Pinpoint the cell where the given text exists, returning its [X, Y] midpoint coordinate. 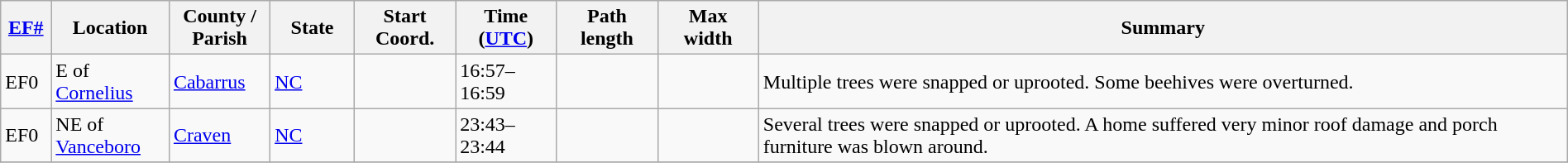
Cabarrus [219, 81]
NE of Vanceboro [111, 136]
County / Parish [219, 28]
23:43–23:44 [506, 136]
Start Coord. [404, 28]
Craven [219, 136]
Path length [607, 28]
EF# [26, 28]
Several trees were snapped or uprooted. A home suffered very minor roof damage and porch furniture was blown around. [1163, 136]
Multiple trees were snapped or uprooted. Some beehives were overturned. [1163, 81]
State [313, 28]
Time (UTC) [506, 28]
16:57–16:59 [506, 81]
Location [111, 28]
Max width [708, 28]
Summary [1163, 28]
E of Cornelius [111, 81]
